Return (x, y) of the center of cell containing provided text 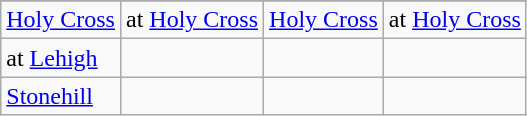
at Lehigh (61, 58)
Stonehill (61, 96)
